Output the [X, Y] coordinate of the center of the cell containing the given text.  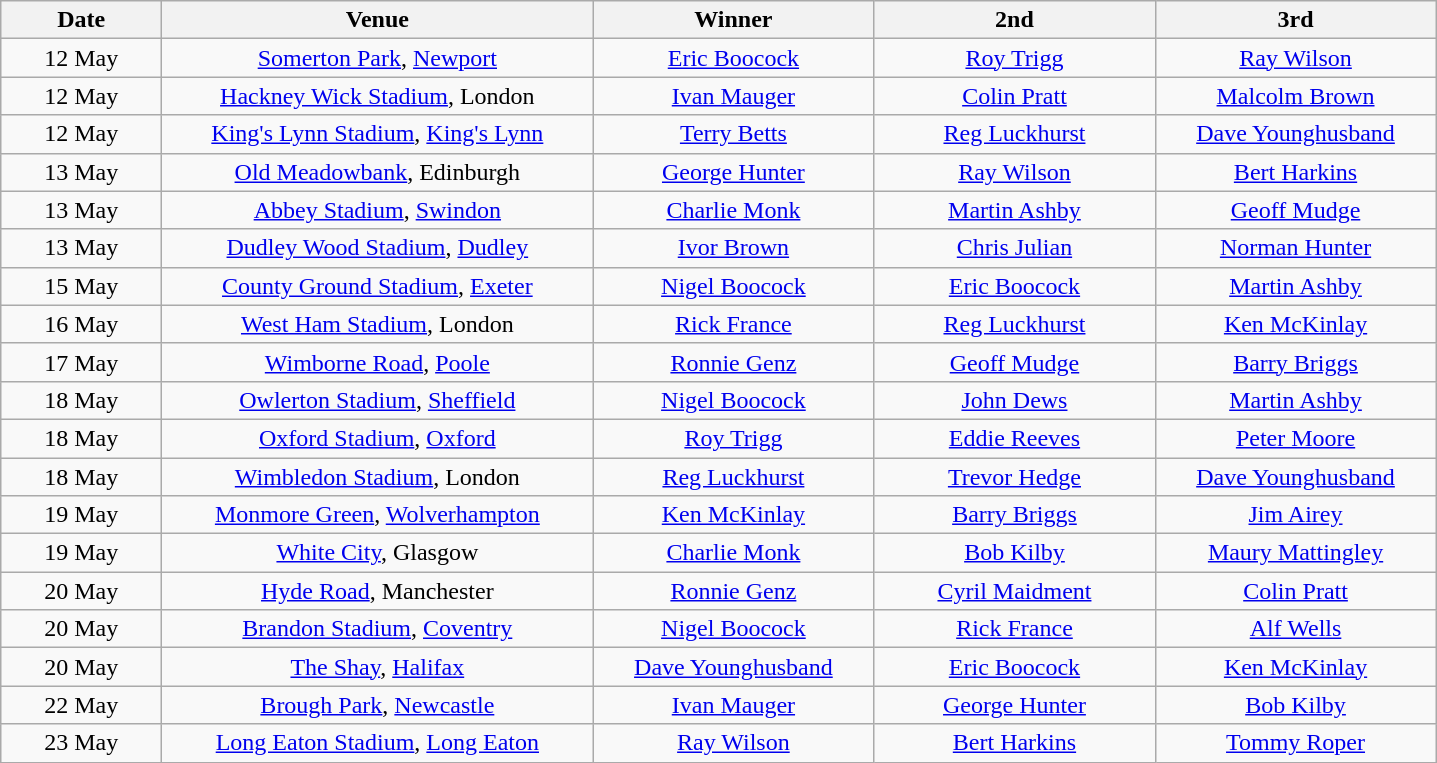
Jim Airey [1296, 515]
Tommy Roper [1296, 743]
White City, Glasgow [378, 553]
Oxford Stadium, Oxford [378, 438]
Date [82, 20]
Abbey Stadium, Swindon [378, 210]
Wimbledon Stadium, London [378, 477]
Chris Julian [1014, 248]
22 May [82, 705]
Somerton Park, Newport [378, 58]
Cyril Maidment [1014, 591]
King's Lynn Stadium, King's Lynn [378, 134]
County Ground Stadium, Exeter [378, 286]
John Dews [1014, 400]
Maury Mattingley [1296, 553]
Brandon Stadium, Coventry [378, 629]
Ivor Brown [734, 248]
Long Eaton Stadium, Long Eaton [378, 743]
Winner [734, 20]
Alf Wells [1296, 629]
Norman Hunter [1296, 248]
Brough Park, Newcastle [378, 705]
Dudley Wood Stadium, Dudley [378, 248]
Wimborne Road, Poole [378, 362]
West Ham Stadium, London [378, 324]
Venue [378, 20]
16 May [82, 324]
Owlerton Stadium, Sheffield [378, 400]
Hyde Road, Manchester [378, 591]
Old Meadowbank, Edinburgh [378, 172]
Eddie Reeves [1014, 438]
15 May [82, 286]
Monmore Green, Wolverhampton [378, 515]
Trevor Hedge [1014, 477]
Hackney Wick Stadium, London [378, 96]
The Shay, Halifax [378, 667]
Peter Moore [1296, 438]
Terry Betts [734, 134]
2nd [1014, 20]
23 May [82, 743]
17 May [82, 362]
Malcolm Brown [1296, 96]
3rd [1296, 20]
